For the text-containing cell, return its midpoint in [x, y] coordinate format. 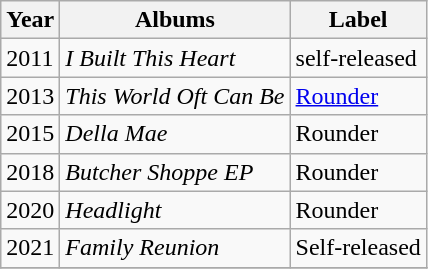
2020 [30, 210]
Butcher Shoppe EP [175, 172]
2018 [30, 172]
Family Reunion [175, 248]
Label [358, 20]
Della Mae [175, 134]
Self-released [358, 248]
2021 [30, 248]
This World Oft Can Be [175, 96]
Headlight [175, 210]
2011 [30, 58]
2013 [30, 96]
self-released [358, 58]
Year [30, 20]
Albums [175, 20]
I Built This Heart [175, 58]
2015 [30, 134]
